Return (x, y) of the center of cell containing provided text 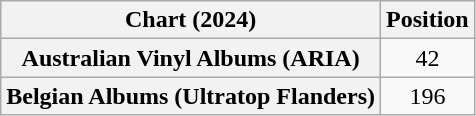
42 (428, 58)
Belgian Albums (Ultratop Flanders) (191, 96)
Australian Vinyl Albums (ARIA) (191, 58)
196 (428, 96)
Position (428, 20)
Chart (2024) (191, 20)
